Find where the given text appears and provide that cell's center as (x, y) coordinate. 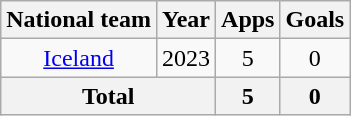
Apps (248, 20)
National team (79, 20)
Year (186, 20)
Iceland (79, 58)
Total (108, 96)
Goals (315, 20)
2023 (186, 58)
